Return [x, y] of the center of cell containing provided text 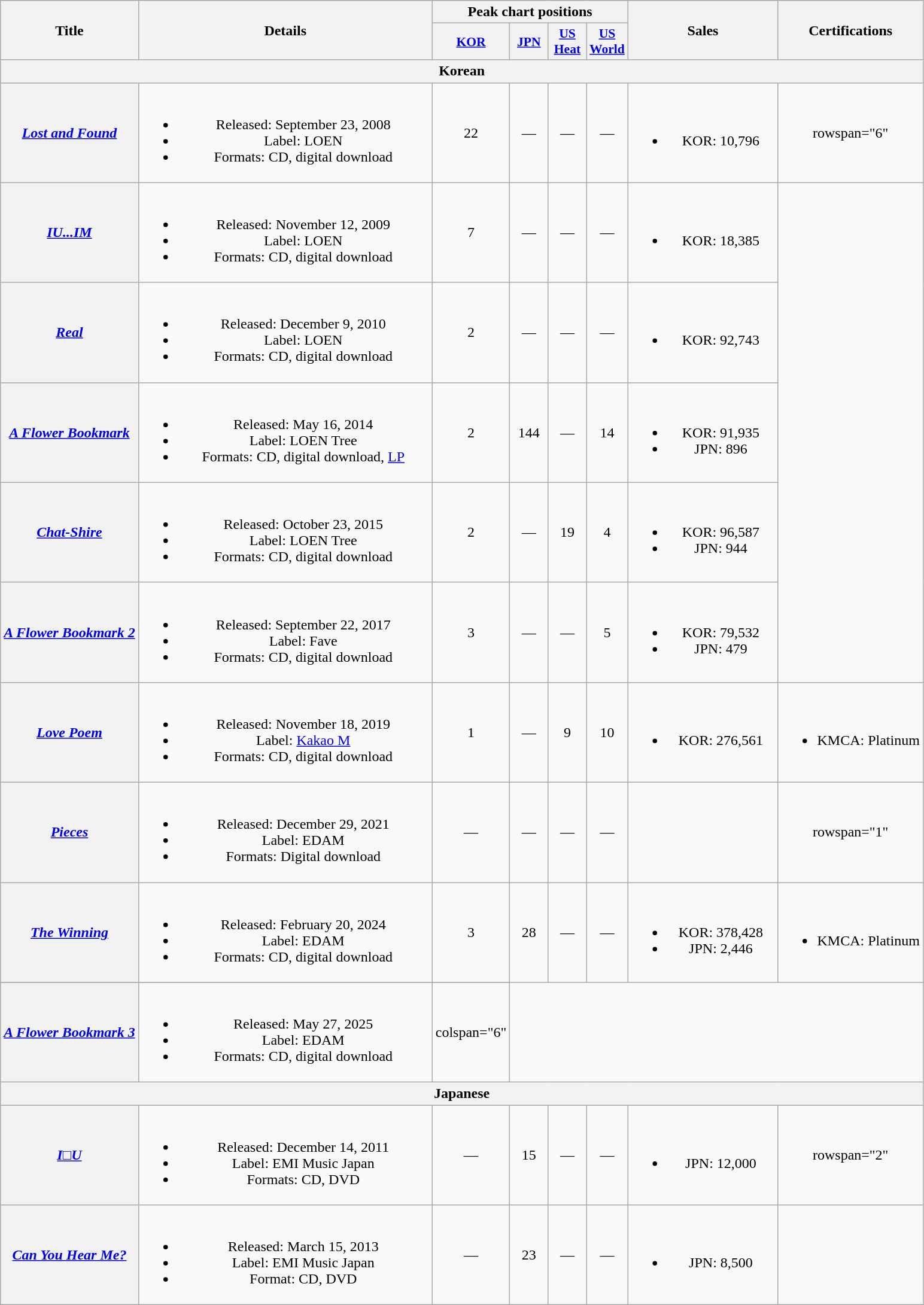
Released: December 29, 2021Label: EDAMFormats: Digital download [285, 832]
KOR: 79,532JPN: 479 [703, 632]
7 [471, 232]
5 [607, 632]
Released: September 23, 2008Label: LOENFormats: CD, digital download [285, 133]
9 [567, 732]
A Flower Bookmark 3 [69, 1033]
Japanese [462, 1094]
22 [471, 133]
colspan="6" [471, 1033]
10 [607, 732]
14 [607, 432]
JPN: 12,000 [703, 1155]
IU...IM [69, 232]
KOR: 92,743 [703, 333]
Lost and Found [69, 133]
I□U [69, 1155]
KOR: 91,935JPN: 896 [703, 432]
KOR: 96,587JPN: 944 [703, 533]
Released: February 20, 2024Label: EDAMFormats: CD, digital download [285, 932]
KOR: 276,561 [703, 732]
Love Poem [69, 732]
rowspan="2" [850, 1155]
4 [607, 533]
Released: May 27, 2025Label: EDAMFormats: CD, digital download [285, 1033]
Peak chart positions [530, 12]
KOR: 10,796 [703, 133]
Can You Hear Me? [69, 1255]
KOR [471, 42]
Released: December 9, 2010Label: LOENFormats: CD, digital download [285, 333]
The Winning [69, 932]
Certifications [850, 30]
144 [529, 432]
JPN [529, 42]
rowspan="1" [850, 832]
15 [529, 1155]
Title [69, 30]
KOR: 18,385 [703, 232]
USHeat [567, 42]
Real [69, 333]
A Flower Bookmark [69, 432]
USWorld [607, 42]
1 [471, 732]
KOR: 378,428JPN: 2,446 [703, 932]
Chat-Shire [69, 533]
Released: November 12, 2009Label: LOENFormats: CD, digital download [285, 232]
Released: November 18, 2019Label: Kakao MFormats: CD, digital download [285, 732]
Sales [703, 30]
Released: September 22, 2017Label: FaveFormats: CD, digital download [285, 632]
Details [285, 30]
JPN: 8,500 [703, 1255]
Released: May 16, 2014Label: LOEN TreeFormats: CD, digital download, LP [285, 432]
Pieces [69, 832]
Released: October 23, 2015Label: LOEN TreeFormats: CD, digital download [285, 533]
19 [567, 533]
Korean [462, 71]
23 [529, 1255]
Released: December 14, 2011Label: EMI Music JapanFormats: CD, DVD [285, 1155]
rowspan="6" [850, 133]
28 [529, 932]
A Flower Bookmark 2 [69, 632]
Released: March 15, 2013Label: EMI Music JapanFormat: CD, DVD [285, 1255]
